Output the (x, y) coordinate of the center of the cell containing the given text.  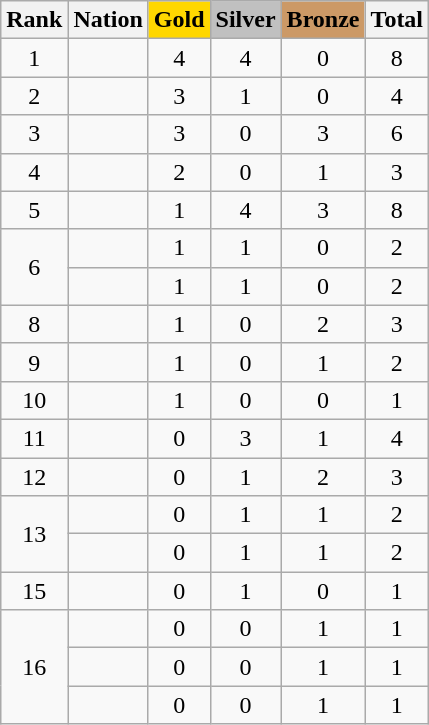
13 (34, 534)
9 (34, 362)
11 (34, 438)
Nation (108, 20)
Total (397, 20)
12 (34, 477)
Gold (179, 20)
10 (34, 400)
5 (34, 210)
15 (34, 591)
Rank (34, 20)
16 (34, 667)
Bronze (323, 20)
Silver (246, 20)
